Output the [X, Y] coordinate of the center of the cell containing the given text.  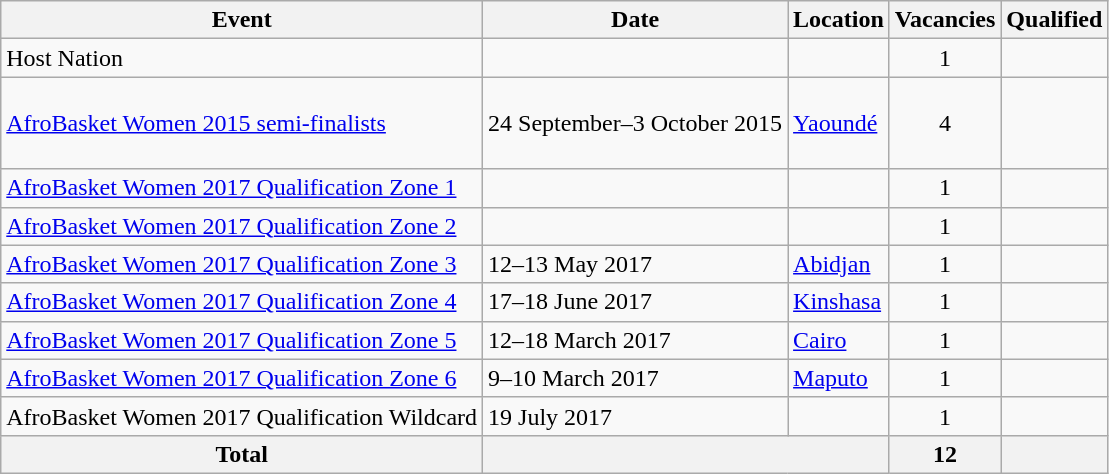
AfroBasket Women 2017 Qualification Zone 2 [242, 226]
12–18 March 2017 [636, 340]
Abidjan [839, 264]
19 July 2017 [636, 416]
AfroBasket Women 2017 Qualification Zone 3 [242, 264]
Date [636, 20]
17–18 June 2017 [636, 302]
24 September–3 October 2015 [636, 123]
Total [242, 454]
AfroBasket Women 2017 Qualification Wildcard [242, 416]
Cairo [839, 340]
Vacancies [945, 20]
AfroBasket Women 2017 Qualification Zone 5 [242, 340]
Qualified [1054, 20]
AfroBasket Women 2017 Qualification Zone 6 [242, 378]
4 [945, 123]
Event [242, 20]
Host Nation [242, 58]
12–13 May 2017 [636, 264]
AfroBasket Women 2015 semi-finalists [242, 123]
Kinshasa [839, 302]
Yaoundé [839, 123]
Maputo [839, 378]
AfroBasket Women 2017 Qualification Zone 1 [242, 188]
Location [839, 20]
12 [945, 454]
AfroBasket Women 2017 Qualification Zone 4 [242, 302]
9–10 March 2017 [636, 378]
